Locate the cell with the specified text and output its [x, y] center coordinate. 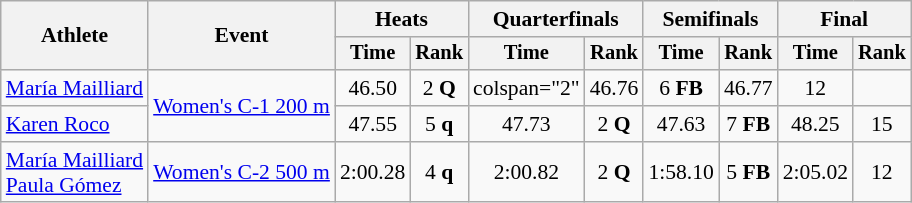
15 [882, 124]
46.50 [372, 88]
colspan="2" [526, 88]
María MailliardPaula Gómez [74, 172]
48.25 [816, 124]
Women's C-1 200 m [242, 106]
Athlete [74, 36]
Women's C-2 500 m [242, 172]
4 q [439, 172]
5 q [439, 124]
Event [242, 36]
Semifinals [710, 19]
46.76 [614, 88]
2:00.82 [526, 172]
1:58.10 [680, 172]
47.55 [372, 124]
6 FB [680, 88]
Heats [402, 19]
47.63 [680, 124]
2:05.02 [816, 172]
2:00.28 [372, 172]
7 FB [748, 124]
5 FB [748, 172]
Final [844, 19]
Karen Roco [74, 124]
María Mailliard [74, 88]
Quarterfinals [556, 19]
47.73 [526, 124]
46.77 [748, 88]
